Output the [X, Y] coordinate of the center of the cell containing the given text.  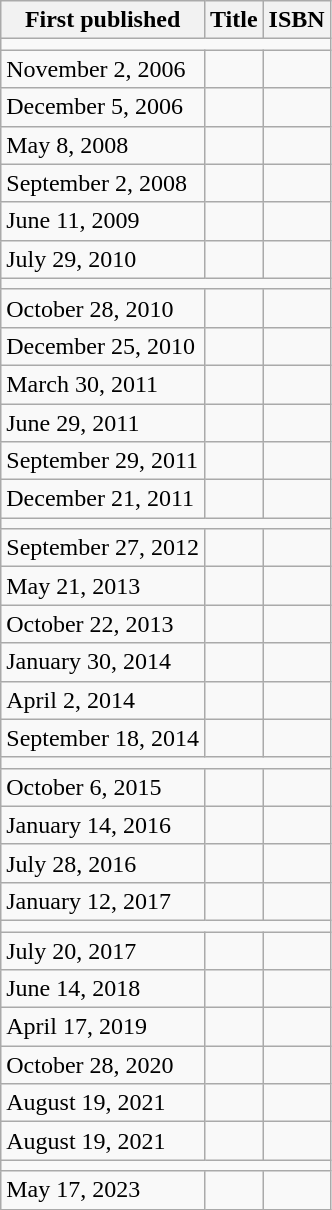
June 11, 2009 [103, 221]
May 17, 2023 [103, 1190]
First published [103, 20]
October 22, 2013 [103, 624]
September 29, 2011 [103, 461]
ISBN [296, 20]
July 28, 2016 [103, 863]
June 14, 2018 [103, 989]
May 21, 2013 [103, 586]
December 25, 2010 [103, 346]
July 20, 2017 [103, 951]
March 30, 2011 [103, 384]
September 2, 2008 [103, 183]
December 21, 2011 [103, 499]
June 29, 2011 [103, 423]
January 14, 2016 [103, 825]
Title [234, 20]
January 30, 2014 [103, 662]
September 18, 2014 [103, 738]
October 28, 2010 [103, 308]
April 2, 2014 [103, 700]
January 12, 2017 [103, 901]
May 8, 2008 [103, 145]
October 6, 2015 [103, 787]
September 27, 2012 [103, 548]
December 5, 2006 [103, 107]
April 17, 2019 [103, 1027]
October 28, 2020 [103, 1065]
July 29, 2010 [103, 259]
November 2, 2006 [103, 69]
